Provide the [X, Y] coordinate of the cell's center where the given text is located.  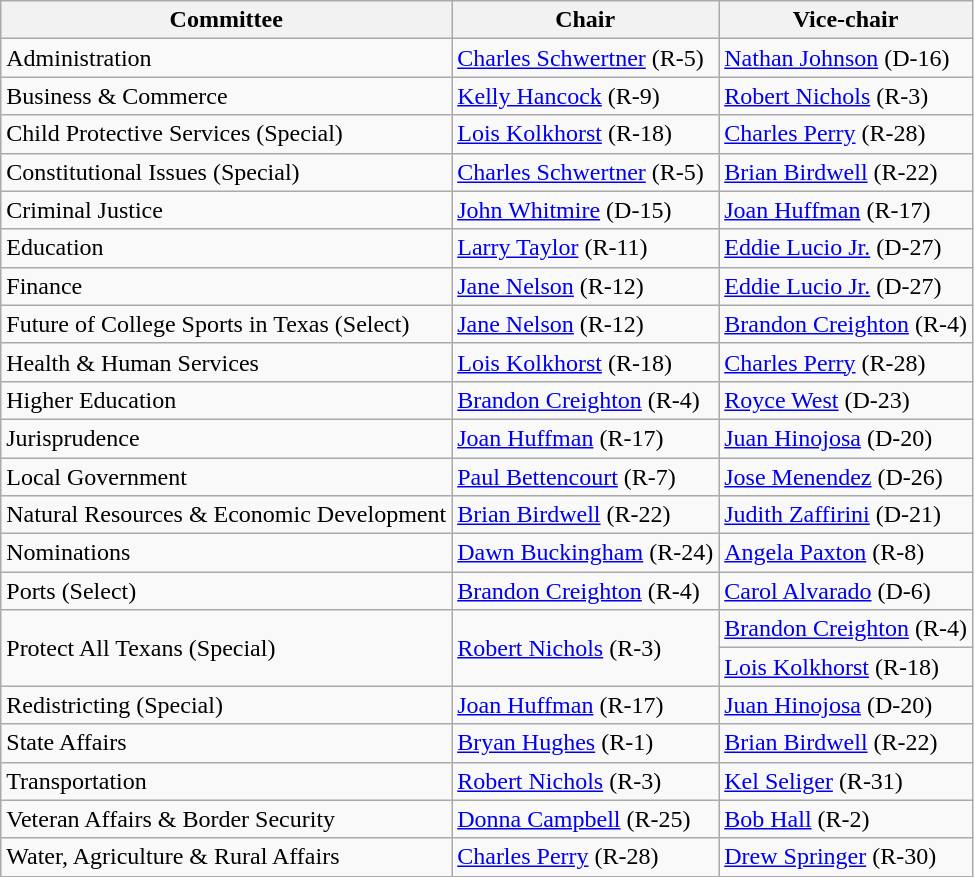
Ports (Select) [226, 591]
Criminal Justice [226, 210]
Protect All Texans (Special) [226, 648]
Natural Resources & Economic Development [226, 515]
Health & Human Services [226, 362]
Future of College Sports in Texas (Select) [226, 324]
Redistricting (Special) [226, 705]
Veteran Affairs & Border Security [226, 819]
State Affairs [226, 743]
Transportation [226, 781]
Kelly Hancock (R-9) [586, 96]
Higher Education [226, 400]
Local Government [226, 477]
Jose Menendez (D-26) [846, 477]
Constitutional Issues (Special) [226, 172]
Nathan Johnson (D-16) [846, 58]
Angela Paxton (R-8) [846, 553]
Bryan Hughes (R-1) [586, 743]
Education [226, 248]
Committee [226, 20]
Water, Agriculture & Rural Affairs [226, 857]
Larry Taylor (R-11) [586, 248]
Royce West (D-23) [846, 400]
Chair [586, 20]
Finance [226, 286]
Carol Alvarado (D-6) [846, 591]
Administration [226, 58]
Dawn Buckingham (R-24) [586, 553]
Kel Seliger (R-31) [846, 781]
Donna Campbell (R-25) [586, 819]
Jurisprudence [226, 438]
Paul Bettencourt (R-7) [586, 477]
Child Protective Services (Special) [226, 134]
Vice-chair [846, 20]
Judith Zaffirini (D-21) [846, 515]
Nominations [226, 553]
Bob Hall (R-2) [846, 819]
Drew Springer (R-30) [846, 857]
John Whitmire (D-15) [586, 210]
Business & Commerce [226, 96]
